Extract the [X, Y] coordinate from the center of the cell holding the provided text.  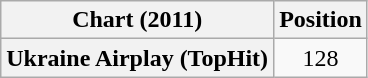
Ukraine Airplay (TopHit) [138, 58]
Chart (2011) [138, 20]
128 [321, 58]
Position [321, 20]
